Output the (x, y) coordinate of the center of the cell containing the given text.  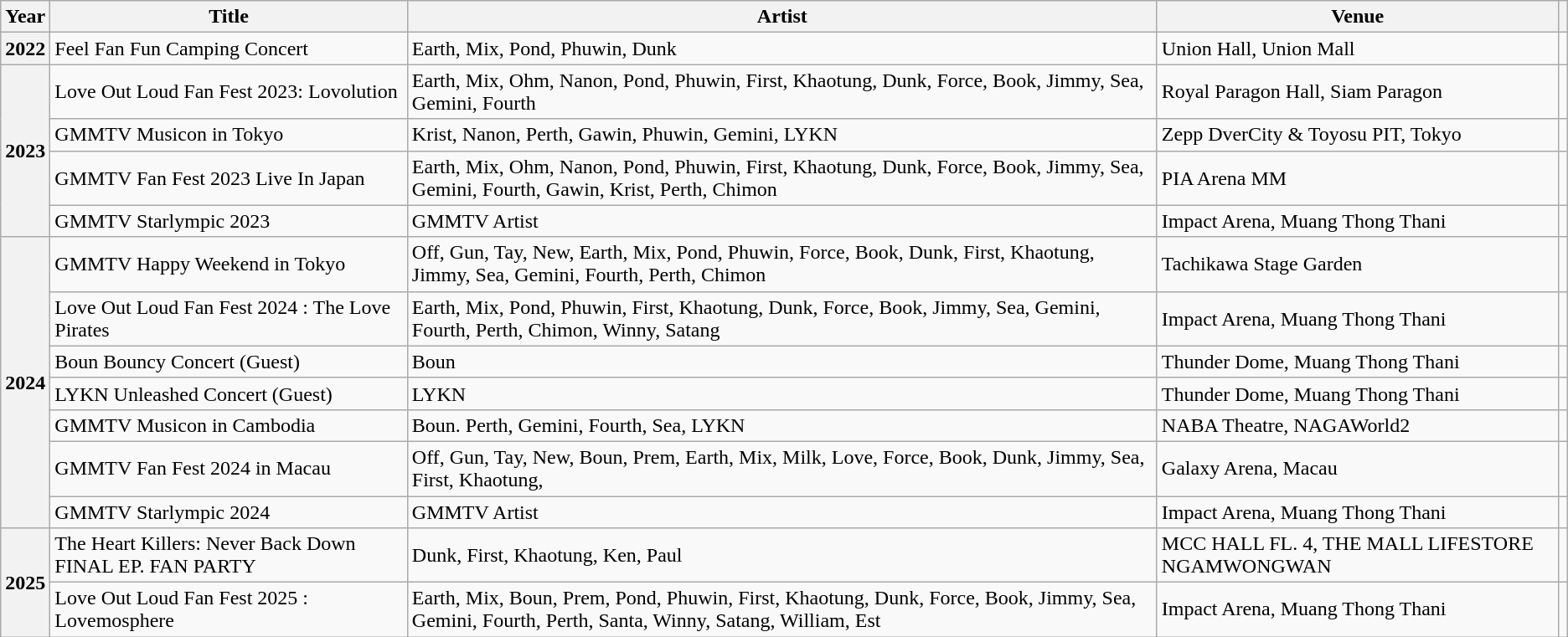
Boun (782, 362)
GMMTV Starlympic 2023 (229, 221)
GMMTV Musicon in Cambodia (229, 425)
LYKN Unleashed Concert (Guest) (229, 393)
Galaxy Arena, Macau (1357, 469)
Off, Gun, Tay, New, Boun, Prem, Earth, Mix, Milk, Love, Force, Book, Dunk, Jimmy, Sea, First, Khaotung, (782, 469)
Boun Bouncy Concert (Guest) (229, 362)
Dunk, First, Khaotung, Ken, Paul (782, 556)
GMMTV Musicon in Tokyo (229, 135)
Earth, Mix, Pond, Phuwin, Dunk (782, 49)
Royal Paragon Hall, Siam Paragon (1357, 92)
GMMTV Starlympic 2024 (229, 511)
Year (25, 17)
Zepp DverCity & Toyosu PIT, Tokyo (1357, 135)
The Heart Killers: Never Back Down FINAL EP. FAN PARTY (229, 556)
NABA Theatre, NAGAWorld2 (1357, 425)
GMMTV Fan Fest 2024 in Macau (229, 469)
LYKN (782, 393)
Earth, Mix, Pond, Phuwin, First, Khaotung, Dunk, Force, Book, Jimmy, Sea, Gemini, Fourth, Perth, Chimon, Winny, Satang (782, 318)
Love Out Loud Fan Fest 2024 : The Love Pirates (229, 318)
Krist, Nanon, Perth, Gawin, Phuwin, Gemini, LYKN (782, 135)
PIA Arena MM (1357, 177)
Tachikawa Stage Garden (1357, 265)
2024 (25, 382)
Artist (782, 17)
Off, Gun, Tay, New, Earth, Mix, Pond, Phuwin, Force, Book, Dunk, First, Khaotung, Jimmy, Sea, Gemini, Fourth, Perth, Chimon (782, 265)
Union Hall, Union Mall (1357, 49)
MCC HALL FL. 4, THE MALL LIFESTORE NGAMWONGWAN (1357, 556)
Feel Fan Fun Camping Concert (229, 49)
GMMTV Fan Fest 2023 Live In Japan (229, 177)
Title (229, 17)
Earth, Mix, Boun, Prem, Pond, Phuwin, First, Khaotung, Dunk, Force, Book, Jimmy, Sea, Gemini, Fourth, Perth, Santa, Winny, Satang, William, Est (782, 609)
2022 (25, 49)
Boun. Perth, Gemini, Fourth, Sea, LYKN (782, 425)
2023 (25, 151)
Love Out Loud Fan Fest 2025 : Lovemosphere (229, 609)
Earth, Mix, Ohm, Nanon, Pond, Phuwin, First, Khaotung, Dunk, Force, Book, Jimmy, Sea, Gemini, Fourth, Gawin, Krist, Perth, Chimon (782, 177)
GMMTV Happy Weekend in Tokyo (229, 265)
Love Out Loud Fan Fest 2023: Lovolution (229, 92)
Earth, Mix, Ohm, Nanon, Pond, Phuwin, First, Khaotung, Dunk, Force, Book, Jimmy, Sea, Gemini, Fourth (782, 92)
Venue (1357, 17)
2025 (25, 583)
